Capture the cell that displays the provided text and extract its (X, Y) central coordinate. 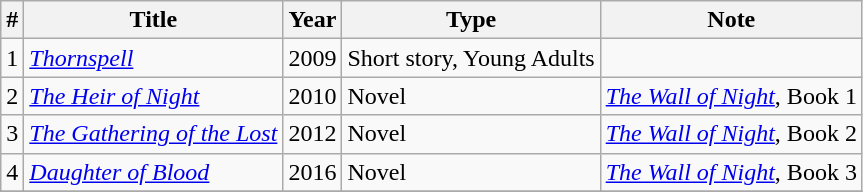
The Wall of Night, Book 3 (731, 172)
2009 (312, 58)
2012 (312, 134)
2010 (312, 96)
# (12, 20)
Title (154, 20)
Year (312, 20)
Thornspell (154, 58)
3 (12, 134)
2 (12, 96)
The Heir of Night (154, 96)
The Gathering of the Lost (154, 134)
1 (12, 58)
The Wall of Night, Book 2 (731, 134)
Daughter of Blood (154, 172)
2016 (312, 172)
The Wall of Night, Book 1 (731, 96)
4 (12, 172)
Short story, Young Adults (471, 58)
Note (731, 20)
Type (471, 20)
